Return the [X, Y] coordinate for the center point of the cell that contains the specified text.  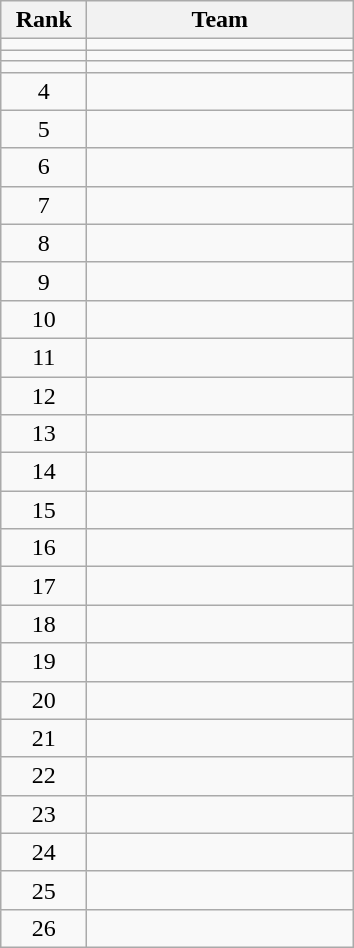
20 [44, 700]
26 [44, 928]
7 [44, 205]
12 [44, 395]
Team [220, 20]
4 [44, 91]
Rank [44, 20]
14 [44, 472]
8 [44, 243]
17 [44, 586]
5 [44, 129]
13 [44, 434]
23 [44, 814]
11 [44, 357]
19 [44, 662]
16 [44, 548]
10 [44, 319]
22 [44, 776]
24 [44, 852]
18 [44, 624]
6 [44, 167]
21 [44, 738]
25 [44, 890]
15 [44, 510]
9 [44, 281]
